Identify which cell holds the provided text, then report its [x, y] central coordinate. 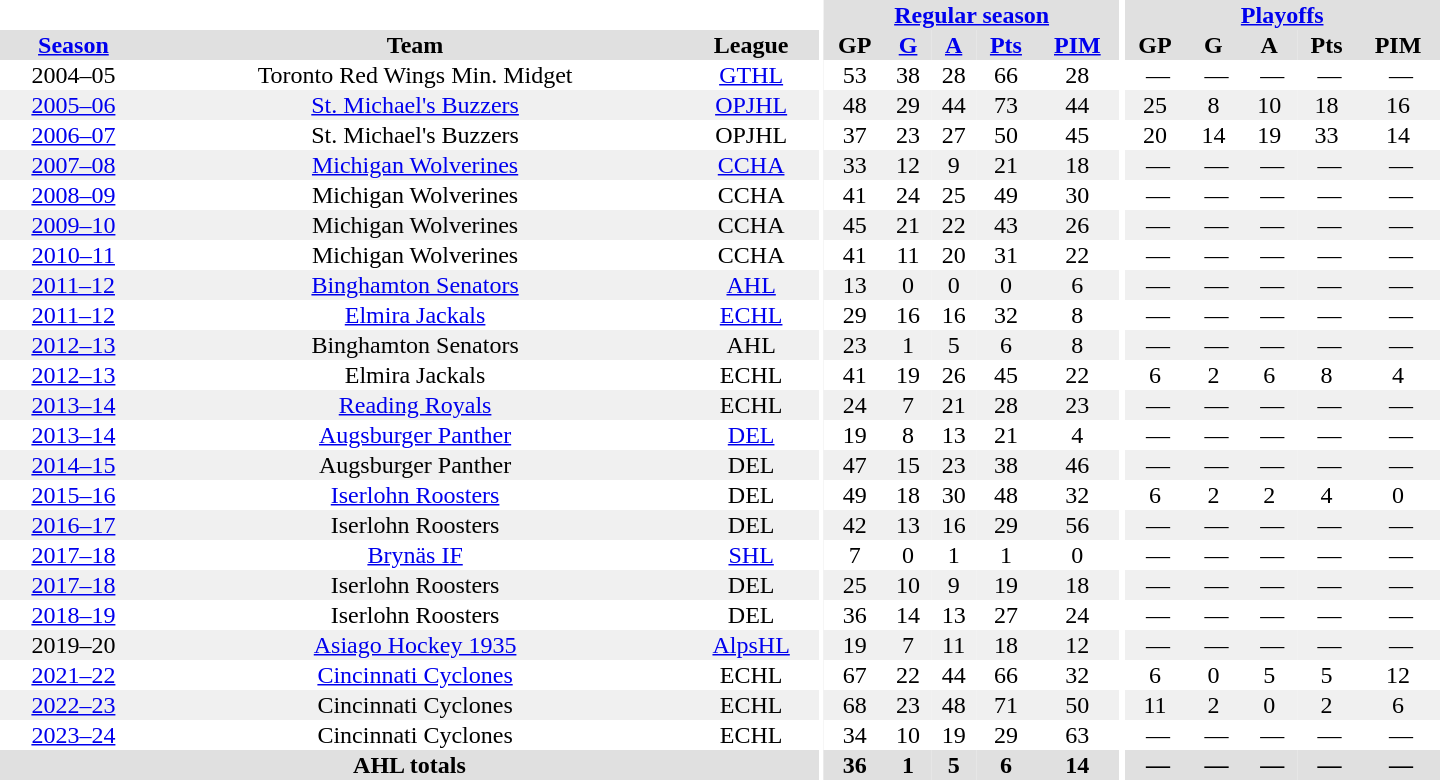
2022–23 [74, 705]
Toronto Red Wings Min. Midget [416, 75]
2016–17 [74, 525]
68 [854, 705]
Team [416, 45]
Playoffs [1282, 15]
SHL [751, 555]
2008–09 [74, 195]
2005–06 [74, 105]
League [751, 45]
2019–20 [74, 645]
42 [854, 525]
63 [1077, 735]
2021–22 [74, 675]
AlpsHL [751, 645]
Season [74, 45]
Reading Royals [416, 405]
47 [854, 465]
AHL totals [410, 765]
43 [1006, 225]
71 [1006, 705]
2004–05 [74, 75]
2009–10 [74, 225]
53 [854, 75]
67 [854, 675]
GTHL [751, 75]
56 [1077, 525]
2010–11 [74, 255]
2023–24 [74, 735]
Brynäs IF [416, 555]
2015–16 [74, 495]
37 [854, 135]
2006–07 [74, 135]
31 [1006, 255]
73 [1006, 105]
46 [1077, 465]
2014–15 [74, 465]
34 [854, 735]
15 [908, 465]
2007–08 [74, 165]
Asiago Hockey 1935 [416, 645]
2018–19 [74, 615]
Regular season [972, 15]
